Return the [x, y] coordinate for the center point of the cell that contains the specified text.  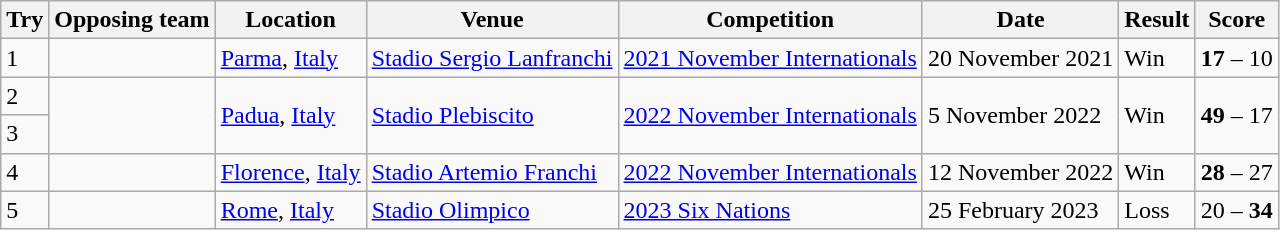
Try [25, 20]
Florence, Italy [290, 172]
Stadio Plebiscito [492, 115]
Venue [492, 20]
2023 Six Nations [770, 210]
2 [25, 96]
Date [1020, 20]
Parma, Italy [290, 58]
28 – 27 [1236, 172]
5 [25, 210]
3 [25, 134]
49 – 17 [1236, 115]
Stadio Artemio Franchi [492, 172]
Competition [770, 20]
Loss [1157, 210]
Opposing team [132, 20]
20 – 34 [1236, 210]
2021 November Internationals [770, 58]
Stadio Olimpico [492, 210]
Location [290, 20]
Rome, Italy [290, 210]
1 [25, 58]
12 November 2022 [1020, 172]
25 February 2023 [1020, 210]
Padua, Italy [290, 115]
20 November 2021 [1020, 58]
17 – 10 [1236, 58]
Stadio Sergio Lanfranchi [492, 58]
5 November 2022 [1020, 115]
Result [1157, 20]
4 [25, 172]
Score [1236, 20]
